Capture the cell that displays the provided text and extract its [X, Y] central coordinate. 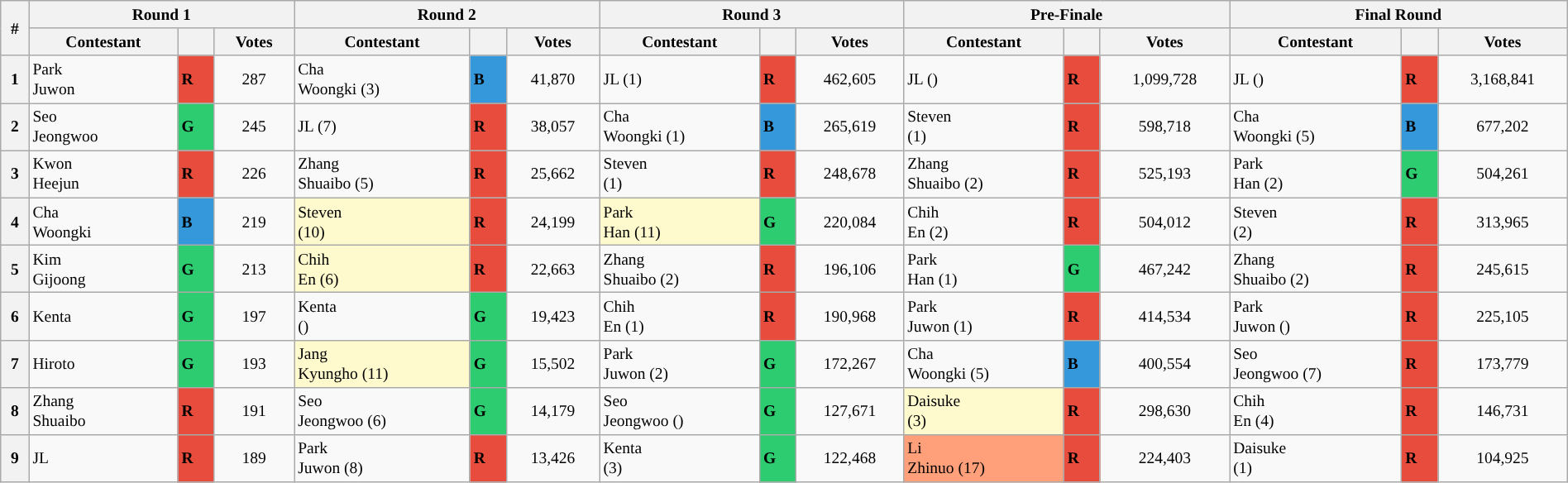
219 [255, 222]
Pre-Finale [1067, 15]
598,718 [1164, 127]
9 [15, 458]
15,502 [552, 364]
Park Han (11) [680, 222]
14,179 [552, 410]
190,968 [849, 316]
104,925 [1503, 458]
Kwon Heejun [103, 174]
JL (1) [680, 79]
Chih En (4) [1316, 410]
193 [255, 364]
Steven (10) [382, 222]
Steven (2) [1316, 222]
Park Juwon (1) [984, 316]
7 [15, 364]
Kenta [103, 316]
Kenta (3) [680, 458]
Zhang Shuaibo [103, 410]
41,870 [552, 79]
245,615 [1503, 268]
213 [255, 268]
226 [255, 174]
224,403 [1164, 458]
Seo Jeongwoo () [680, 410]
189 [255, 458]
8 [15, 410]
19,423 [552, 316]
25,662 [552, 174]
3 [15, 174]
Park Juwon (8) [382, 458]
4 [15, 222]
287 [255, 79]
JL [103, 458]
Final Round [1399, 15]
197 [255, 316]
172,267 [849, 364]
Round 2 [447, 15]
13,426 [552, 458]
245 [255, 127]
298,630 [1164, 410]
196,106 [849, 268]
Daisuke(1) [1316, 458]
313,965 [1503, 222]
Cha Woongki [103, 222]
JL (7) [382, 127]
Jang Kyungho (11) [382, 364]
38,057 [552, 127]
400,554 [1164, 364]
Seo Jeongwoo [103, 127]
Round 3 [752, 15]
225,105 [1503, 316]
6 [15, 316]
504,012 [1164, 222]
Chih En (2) [984, 222]
191 [255, 410]
127,671 [849, 410]
Round 1 [162, 15]
677,202 [1503, 127]
22,663 [552, 268]
265,619 [849, 127]
Kim Gijoong [103, 268]
2 [15, 127]
Park Han (2) [1316, 174]
462,605 [849, 79]
Chih En (6) [382, 268]
Park Juwon [103, 79]
Daisuke (3) [984, 410]
Cha Woongki (1) [680, 127]
24,199 [552, 222]
1 [15, 79]
Park Han (1) [984, 268]
Zhang Shuaibo (5) [382, 174]
Chih En (1) [680, 316]
Li Zhinuo (17) [984, 458]
173,779 [1503, 364]
504,261 [1503, 174]
5 [15, 268]
Park Juwon () [1316, 316]
467,242 [1164, 268]
146,731 [1503, 410]
Seo Jeongwoo (7) [1316, 364]
Seo Jeongwoo (6) [382, 410]
1,099,728 [1164, 79]
Park Juwon (2) [680, 364]
220,084 [849, 222]
Kenta () [382, 316]
Cha Woongki (3) [382, 79]
3,168,841 [1503, 79]
414,534 [1164, 316]
Hiroto [103, 364]
122,468 [849, 458]
248,678 [849, 174]
# [15, 28]
525,193 [1164, 174]
